Return the [x, y] coordinate for the center point of the cell that contains the specified text.  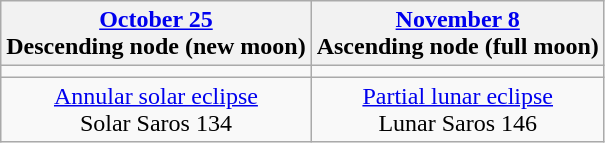
October 25Descending node (new moon) [156, 34]
Annular solar eclipseSolar Saros 134 [156, 110]
November 8Ascending node (full moon) [458, 34]
Partial lunar eclipseLunar Saros 146 [458, 110]
